Return (x, y) of the center of cell containing provided text 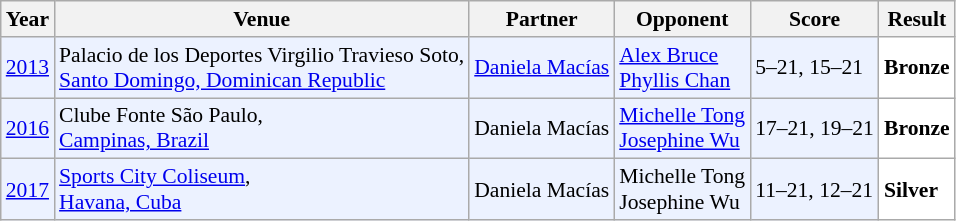
Silver (917, 190)
2017 (28, 190)
17–21, 19–21 (814, 128)
Sports City Coliseum,Havana, Cuba (262, 190)
2016 (28, 128)
Year (28, 19)
5–21, 15–21 (814, 68)
Partner (542, 19)
Clube Fonte São Paulo,Campinas, Brazil (262, 128)
Venue (262, 19)
Score (814, 19)
Opponent (682, 19)
11–21, 12–21 (814, 190)
2013 (28, 68)
Alex Bruce Phyllis Chan (682, 68)
Result (917, 19)
Palacio de los Deportes Virgilio Travieso Soto,Santo Domingo, Dominican Republic (262, 68)
